Provide the (X, Y) coordinate of the cell's center where the given text is located.  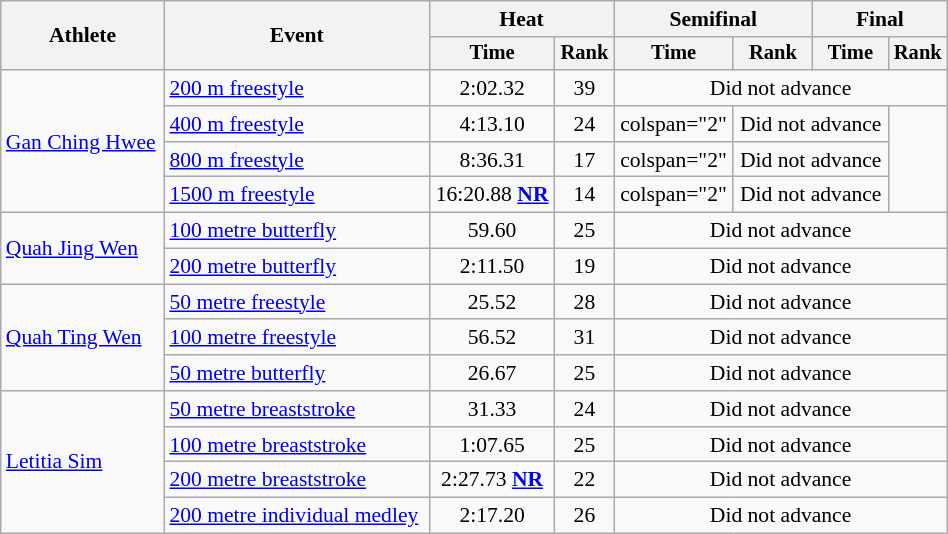
2:27.73 NR (492, 480)
31 (584, 338)
1500 m freestyle (296, 195)
400 m freestyle (296, 124)
2:02.32 (492, 88)
100 metre breaststroke (296, 445)
Quah Jing Wen (83, 248)
Event (296, 36)
14 (584, 195)
17 (584, 160)
Heat (522, 19)
200 metre butterfly (296, 267)
Final (880, 19)
Letitia Sim (83, 462)
50 metre freestyle (296, 302)
100 metre butterfly (296, 231)
4:13.10 (492, 124)
22 (584, 480)
28 (584, 302)
56.52 (492, 338)
8:36.31 (492, 160)
2:11.50 (492, 267)
16:20.88 NR (492, 195)
50 metre breaststroke (296, 409)
50 metre butterfly (296, 373)
2:17.20 (492, 516)
Quah Ting Wen (83, 338)
200 metre breaststroke (296, 480)
39 (584, 88)
26.67 (492, 373)
19 (584, 267)
1:07.65 (492, 445)
Gan Ching Hwee (83, 141)
31.33 (492, 409)
25.52 (492, 302)
200 m freestyle (296, 88)
Semifinal (714, 19)
200 metre individual medley (296, 516)
800 m freestyle (296, 160)
26 (584, 516)
Athlete (83, 36)
100 metre freestyle (296, 338)
59.60 (492, 231)
